Locate the cell with the specified text and output its (X, Y) center coordinate. 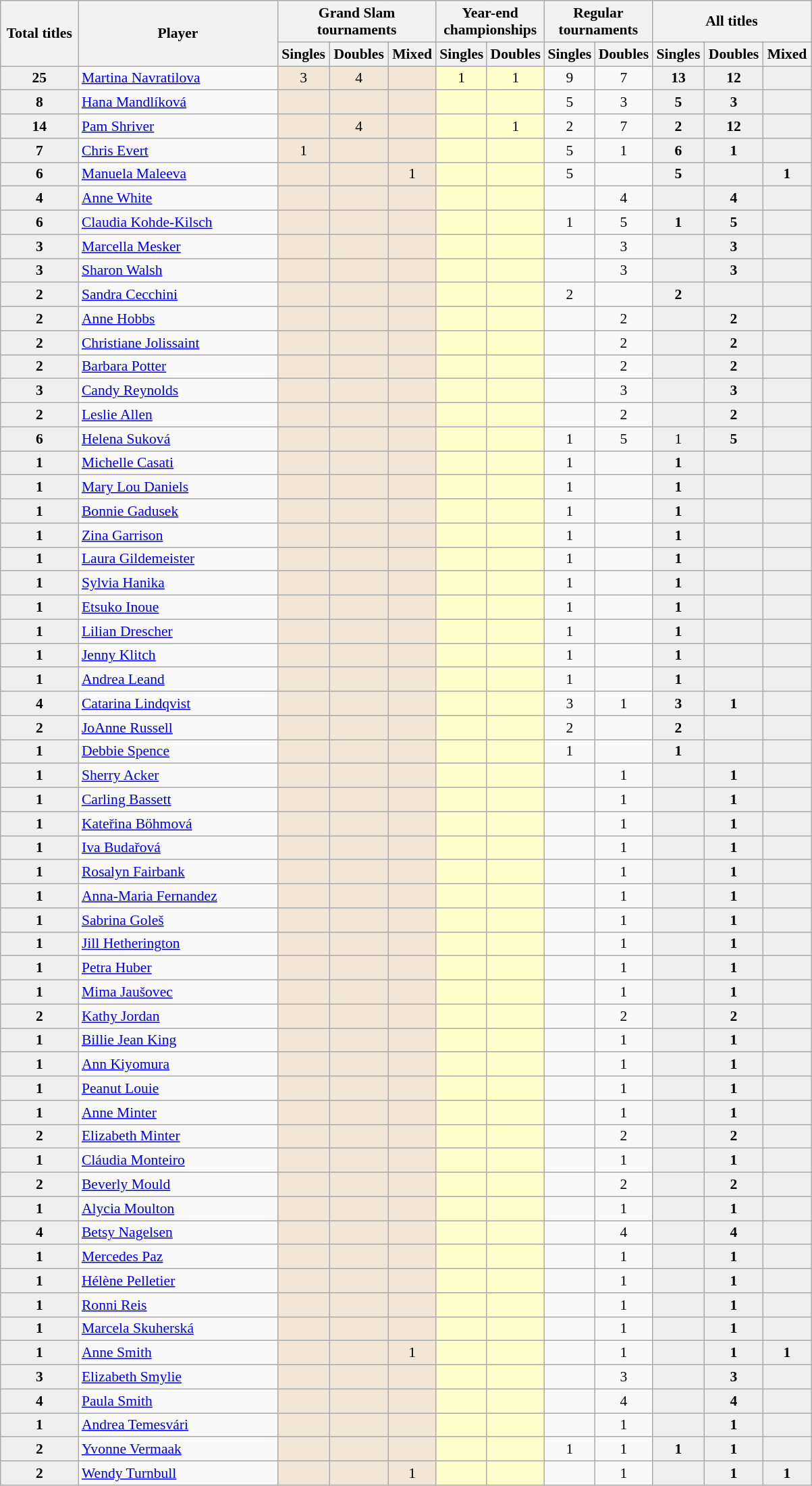
Hélène Pelletier (178, 1281)
Barbara Potter (178, 367)
13 (678, 78)
Regulartournaments (598, 22)
Yvonne Vermaak (178, 1450)
Sandra Cecchini (178, 295)
Sylvia Hanika (178, 583)
Andrea Temesvári (178, 1425)
Candy Reynolds (178, 391)
Zina Garrison (178, 535)
Anne Smith (178, 1353)
Marcela Skuherská (178, 1329)
Cláudia Monteiro (178, 1161)
Anna-Maria Fernandez (178, 896)
Manuela Maleeva (178, 174)
Ann Kiyomura (178, 1065)
Lilian Drescher (178, 631)
Andrea Leand (178, 680)
Jenny Klitch (178, 656)
Iva Budařová (178, 848)
Etsuko Inoue (178, 608)
Rosalyn Fairbank (178, 872)
25 (39, 78)
Elizabeth Smylie (178, 1377)
Jill Hetherington (178, 944)
Paula Smith (178, 1401)
9 (570, 78)
Laura Gildemeister (178, 559)
Chris Evert (178, 151)
Mercedes Paz (178, 1257)
Bonnie Gadusek (178, 511)
Sherry Acker (178, 776)
Kathy Jordan (178, 1016)
Wendy Turnbull (178, 1473)
Martina Navratilova (178, 78)
Hana Mandlíková (178, 103)
Year-endchampionships (490, 22)
Anne White (178, 198)
Petra Huber (178, 968)
Marcella Mesker (178, 246)
Anne Minter (178, 1113)
Leslie Allen (178, 415)
Debbie Spence (178, 751)
Grand Slamtournaments (356, 22)
Anne Hobbs (178, 319)
Ronni Reis (178, 1305)
Pam Shriver (178, 126)
Sabrina Goleš (178, 920)
Mary Lou Daniels (178, 487)
Mima Jaušovec (178, 992)
Peanut Louie (178, 1088)
Elizabeth Minter (178, 1136)
Claudia Kohde-Kilsch (178, 223)
Sharon Walsh (178, 271)
JoAnne Russell (178, 728)
Helena Suková (178, 439)
Player (178, 34)
Billie Jean King (178, 1040)
Christiane Jolissaint (178, 343)
Kateřina Böhmová (178, 824)
Catarina Lindqvist (178, 704)
Michelle Casati (178, 463)
Beverly Mould (178, 1185)
Betsy Nagelsen (178, 1233)
All titles (732, 22)
14 (39, 126)
8 (39, 103)
Alycia Moulton (178, 1209)
Carling Bassett (178, 800)
Total titles (39, 34)
